Extract the [X, Y] coordinate from the center of the cell holding the provided text.  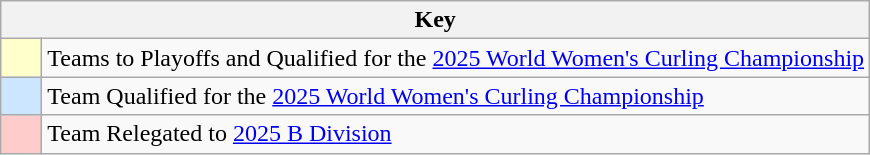
Team Qualified for the 2025 World Women's Curling Championship [456, 96]
Key [436, 20]
Team Relegated to 2025 B Division [456, 134]
Teams to Playoffs and Qualified for the 2025 World Women's Curling Championship [456, 58]
